From the cell containing the given text, extract its center point as (x, y) coordinate. 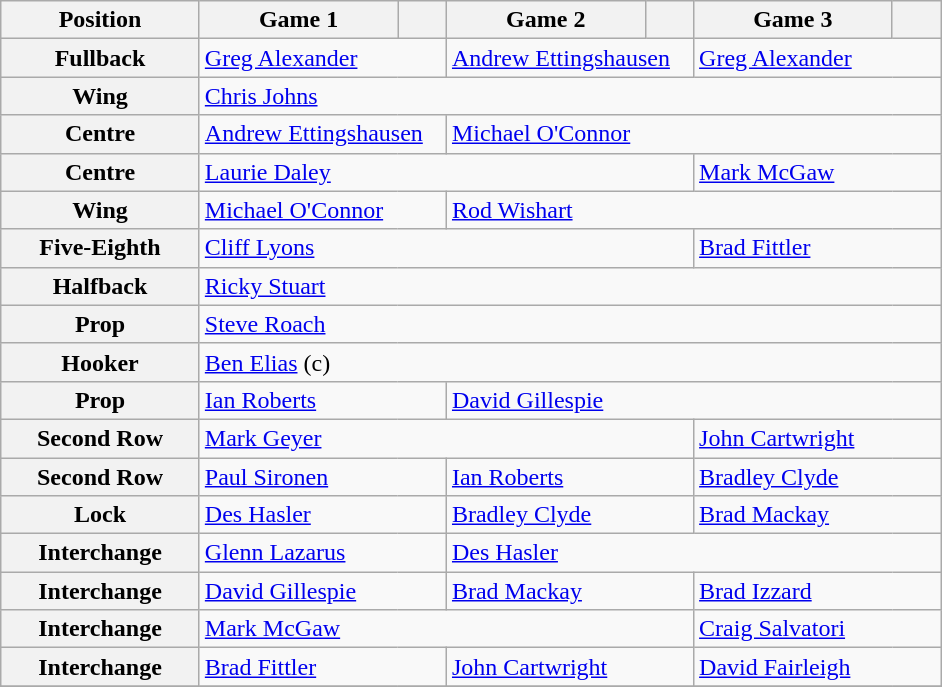
Craig Salvatori (818, 629)
Ben Elias (c) (570, 362)
Ricky Stuart (570, 286)
David Fairleigh (818, 667)
Rod Wishart (693, 210)
Steve Roach (570, 324)
Glenn Lazarus (322, 553)
Position (100, 20)
Paul Sironen (322, 477)
Brad Izzard (818, 591)
Chris Johns (570, 96)
Fullback (100, 58)
Cliff Lyons (446, 248)
Mark Geyer (446, 438)
Lock (100, 515)
Five-Eighth (100, 248)
Game 2 (546, 20)
Game 3 (794, 20)
Halfback (100, 286)
Hooker (100, 362)
Game 1 (298, 20)
Laurie Daley (446, 172)
